Search for the cell housing the specified text and yield its [X, Y] center coordinate. 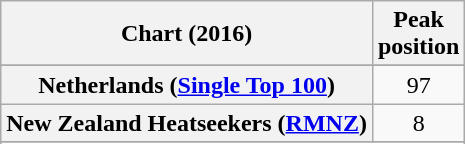
8 [418, 123]
Netherlands (Single Top 100) [187, 85]
New Zealand Heatseekers (RMNZ) [187, 123]
Peakposition [418, 34]
97 [418, 85]
Chart (2016) [187, 34]
